Locate the cell with the specified text and output its (X, Y) center coordinate. 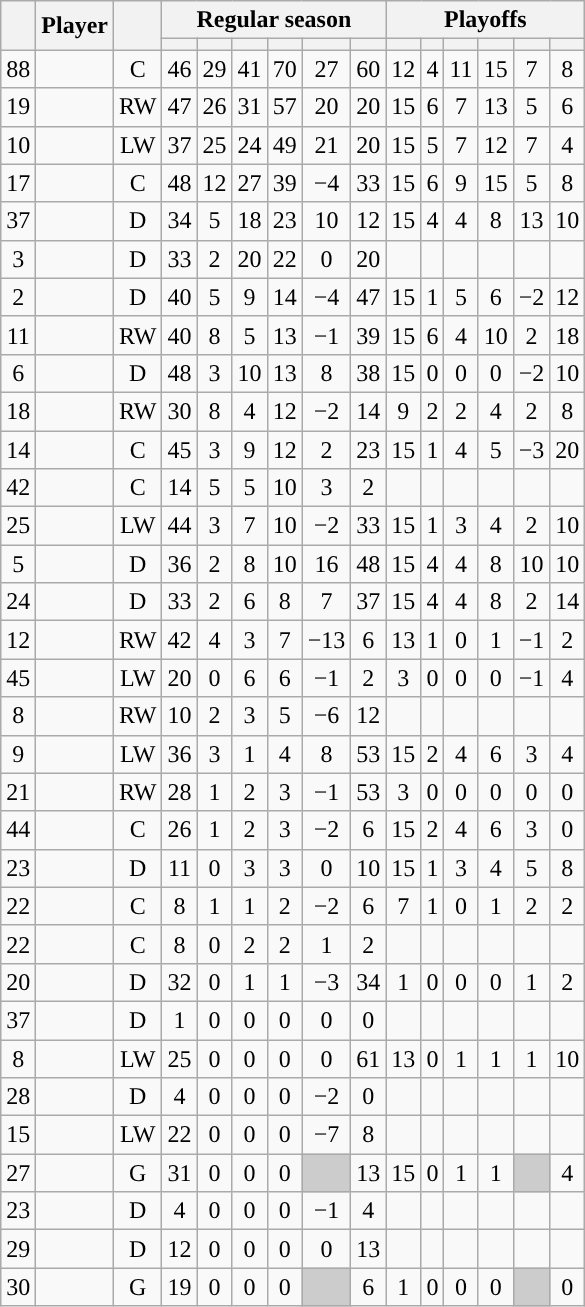
Regular season (274, 20)
49 (284, 145)
41 (250, 69)
Playoffs (486, 20)
70 (284, 69)
−7 (326, 1135)
88 (18, 69)
−6 (326, 716)
16 (326, 564)
17 (18, 183)
61 (368, 1059)
60 (368, 69)
32 (180, 982)
46 (180, 69)
38 (368, 373)
−13 (326, 640)
Player (75, 26)
57 (284, 107)
